Provide the (x, y) coordinate of the cell's center where the given text is located.  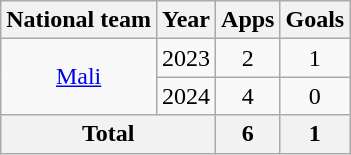
6 (248, 134)
2024 (186, 96)
4 (248, 96)
Mali (79, 77)
Goals (315, 20)
Total (108, 134)
Year (186, 20)
Apps (248, 20)
0 (315, 96)
2 (248, 58)
2023 (186, 58)
National team (79, 20)
